Pinpoint the cell where the given text exists, returning its (x, y) midpoint coordinate. 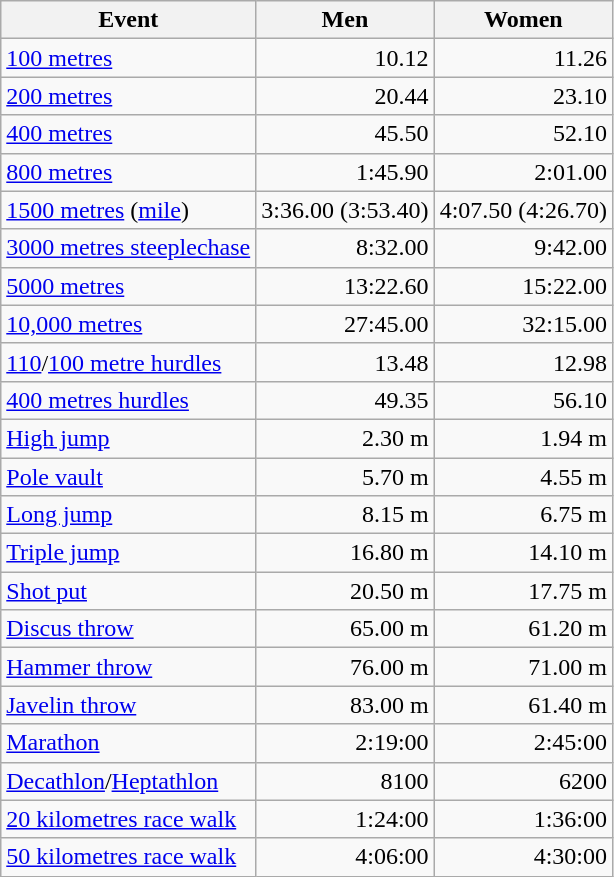
83.00 m (345, 705)
110/100 metre hurdles (128, 362)
4.55 m (523, 477)
Event (128, 20)
9:42.00 (523, 248)
61.20 m (523, 629)
12.98 (523, 362)
Pole vault (128, 477)
8.15 m (345, 515)
27:45.00 (345, 324)
4:06:00 (345, 857)
2:01.00 (523, 172)
High jump (128, 438)
61.40 m (523, 705)
4:30:00 (523, 857)
8:32.00 (345, 248)
2.30 m (345, 438)
8100 (345, 781)
5000 metres (128, 286)
15:22.00 (523, 286)
400 metres hurdles (128, 400)
20.44 (345, 96)
50 kilometres race walk (128, 857)
Hammer throw (128, 667)
1:36:00 (523, 819)
6.75 m (523, 515)
100 metres (128, 58)
11.26 (523, 58)
17.75 m (523, 591)
200 metres (128, 96)
3:36.00 (3:53.40) (345, 210)
Women (523, 20)
16.80 m (345, 553)
23.10 (523, 96)
Men (345, 20)
6200 (523, 781)
56.10 (523, 400)
Triple jump (128, 553)
45.50 (345, 134)
52.10 (523, 134)
Long jump (128, 515)
Shot put (128, 591)
1:24:00 (345, 819)
1:45.90 (345, 172)
Decathlon/Heptathlon (128, 781)
2:19:00 (345, 743)
Discus throw (128, 629)
71.00 m (523, 667)
49.35 (345, 400)
Marathon (128, 743)
65.00 m (345, 629)
400 metres (128, 134)
20.50 m (345, 591)
13.48 (345, 362)
13:22.60 (345, 286)
3000 metres steeplechase (128, 248)
32:15.00 (523, 324)
800 metres (128, 172)
1.94 m (523, 438)
1500 metres (mile) (128, 210)
Javelin throw (128, 705)
76.00 m (345, 667)
5.70 m (345, 477)
4:07.50 (4:26.70) (523, 210)
14.10 m (523, 553)
20 kilometres race walk (128, 819)
2:45:00 (523, 743)
10,000 metres (128, 324)
10.12 (345, 58)
